Extract the [x, y] coordinate from the center of the cell holding the provided text.  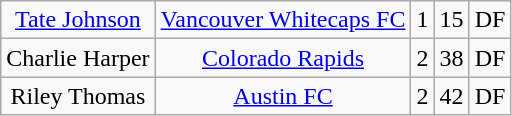
Colorado Rapids [283, 58]
Tate Johnson [78, 20]
Vancouver Whitecaps FC [283, 20]
42 [452, 96]
1 [422, 20]
Austin FC [283, 96]
Charlie Harper [78, 58]
15 [452, 20]
38 [452, 58]
Riley Thomas [78, 96]
